Search for the cell housing the specified text and yield its (X, Y) center coordinate. 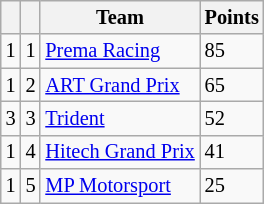
2 (31, 85)
ART Grand Prix (120, 85)
4 (31, 152)
85 (232, 51)
41 (232, 152)
Trident (120, 118)
Prema Racing (120, 51)
Hitech Grand Prix (120, 152)
Points (232, 17)
5 (31, 186)
Team (120, 17)
MP Motorsport (120, 186)
52 (232, 118)
25 (232, 186)
65 (232, 85)
